Output the [x, y] coordinate of the center of the cell containing the given text.  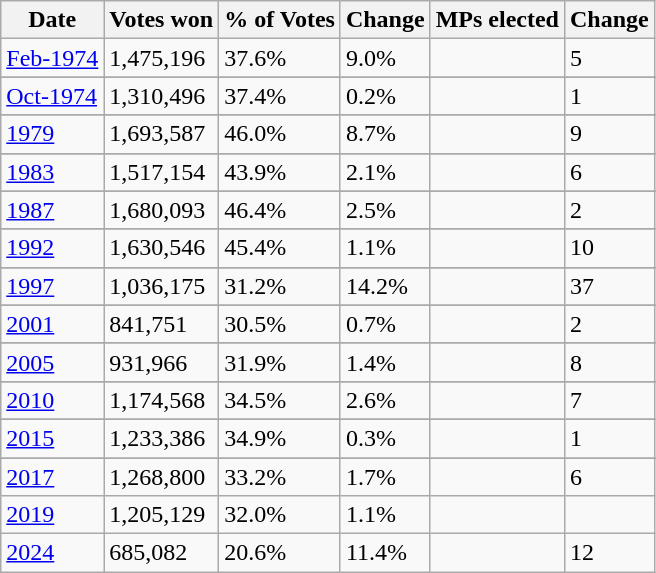
1,310,496 [162, 96]
1979 [52, 134]
1,475,196 [162, 58]
931,966 [162, 362]
32.0% [280, 515]
34.5% [280, 400]
685,082 [162, 553]
2001 [52, 324]
Date [52, 20]
1,630,546 [162, 248]
7 [609, 400]
46.4% [280, 210]
0.3% [385, 438]
Votes won [162, 20]
1992 [52, 248]
1.7% [385, 477]
1,205,129 [162, 515]
2010 [52, 400]
30.5% [280, 324]
2005 [52, 362]
MPs elected [497, 20]
2019 [52, 515]
Feb-1974 [52, 58]
2017 [52, 477]
1,680,093 [162, 210]
1987 [52, 210]
46.0% [280, 134]
37 [609, 286]
2.1% [385, 172]
45.4% [280, 248]
841,751 [162, 324]
43.9% [280, 172]
0.7% [385, 324]
1983 [52, 172]
0.2% [385, 96]
1,036,175 [162, 286]
1,268,800 [162, 477]
37.6% [280, 58]
1.4% [385, 362]
8.7% [385, 134]
5 [609, 58]
34.9% [280, 438]
2024 [52, 553]
Oct-1974 [52, 96]
20.6% [280, 553]
2015 [52, 438]
8 [609, 362]
37.4% [280, 96]
14.2% [385, 286]
2.5% [385, 210]
2.6% [385, 400]
% of Votes [280, 20]
1,233,386 [162, 438]
9.0% [385, 58]
1,693,587 [162, 134]
10 [609, 248]
1,517,154 [162, 172]
31.9% [280, 362]
11.4% [385, 553]
1,174,568 [162, 400]
12 [609, 553]
33.2% [280, 477]
31.2% [280, 286]
1997 [52, 286]
9 [609, 134]
